Capture the cell that displays the provided text and extract its [X, Y] central coordinate. 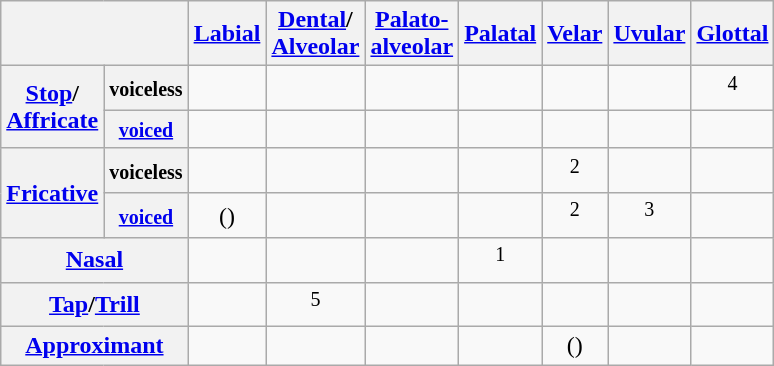
4 [732, 88]
Palato-alveolar [412, 34]
Dental/Alveolar [316, 34]
3 [650, 216]
Labial [227, 34]
5 [316, 304]
1 [500, 260]
Velar [575, 34]
Palatal [500, 34]
Nasal [94, 260]
Tap/Trill [94, 304]
Glottal [732, 34]
Stop/Affricate [52, 108]
Approximant [94, 346]
Fricative [52, 192]
Uvular [650, 34]
